Detect which cell encompasses the target text, then output its (x, y) center coordinate. 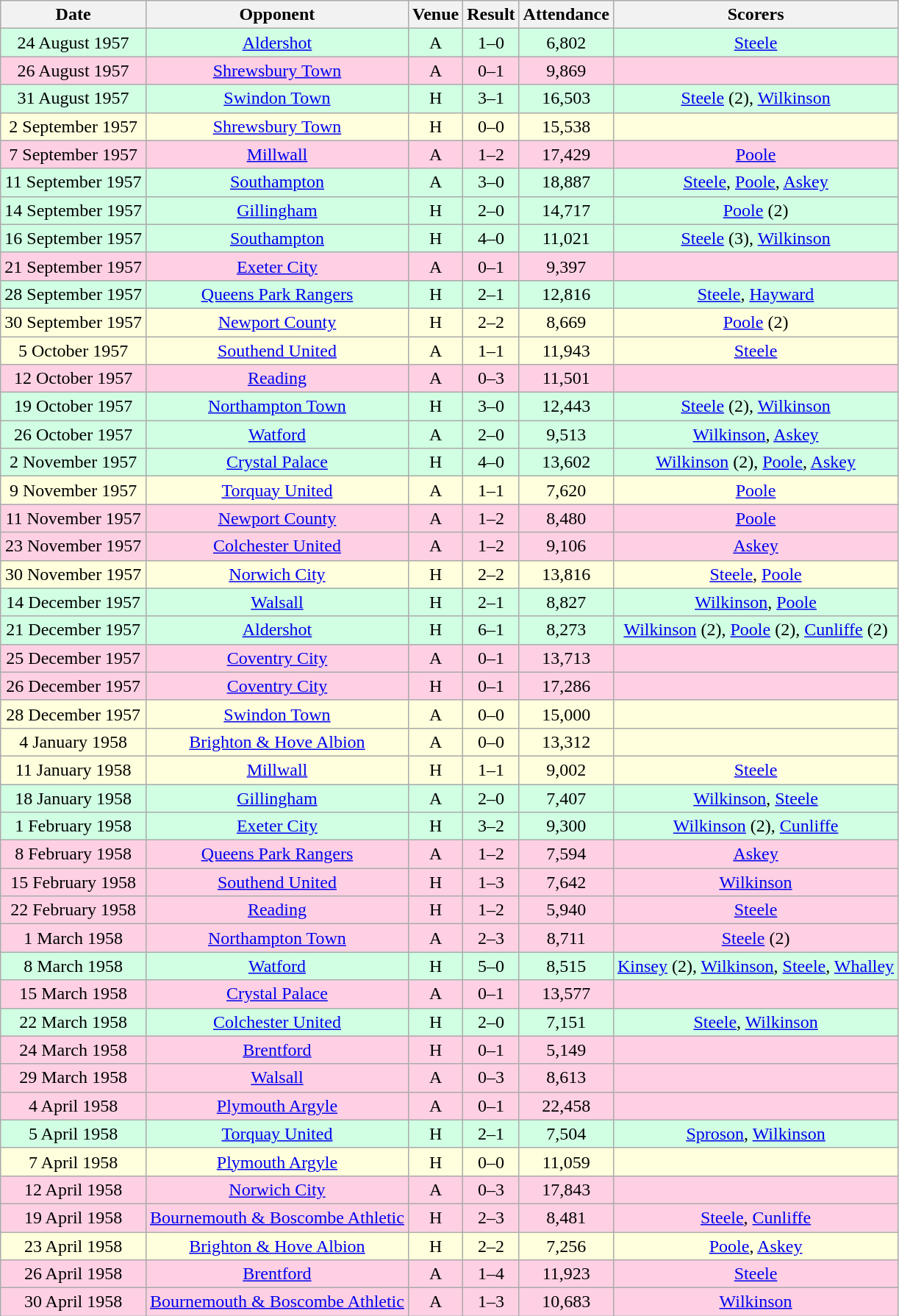
17,429 (566, 154)
22,458 (566, 1106)
18,887 (566, 182)
5 October 1957 (74, 351)
9,869 (566, 71)
28 December 1957 (74, 714)
8,515 (566, 966)
25 December 1957 (74, 658)
6,802 (566, 43)
Steele, Cunliffe (756, 1217)
28 September 1957 (74, 294)
11 November 1957 (74, 518)
13,577 (566, 994)
30 September 1957 (74, 322)
24 March 1958 (74, 1050)
8,273 (566, 630)
11,059 (566, 1162)
19 April 1958 (74, 1217)
9,300 (566, 826)
12 October 1957 (74, 379)
26 August 1957 (74, 71)
11 January 1958 (74, 770)
Wilkinson (2), Cunliffe (756, 826)
9 November 1957 (74, 490)
13,602 (566, 462)
18 January 1958 (74, 798)
Steele (2) (756, 938)
21 September 1957 (74, 266)
Steele, Poole (756, 574)
8 February 1958 (74, 854)
15 March 1958 (74, 994)
16,503 (566, 99)
31 August 1957 (74, 99)
8,480 (566, 518)
11 September 1957 (74, 182)
Venue (435, 15)
17,286 (566, 686)
4 April 1958 (74, 1106)
Steele, Poole, Askey (756, 182)
9,397 (566, 266)
Wilkinson, Askey (756, 435)
30 November 1957 (74, 574)
13,816 (566, 574)
10,683 (566, 1302)
Kinsey (2), Wilkinson, Steele, Whalley (756, 966)
22 February 1958 (74, 910)
23 November 1957 (74, 546)
7,256 (566, 1246)
16 September 1957 (74, 238)
Wilkinson, Steele (756, 798)
Steele (3), Wilkinson (756, 238)
Wilkinson (2), Poole, Askey (756, 462)
24 August 1957 (74, 43)
26 April 1958 (74, 1274)
22 March 1958 (74, 1022)
Opponent (276, 15)
9,513 (566, 435)
15 February 1958 (74, 882)
1 February 1958 (74, 826)
1 March 1958 (74, 938)
3–1 (491, 99)
14 December 1957 (74, 602)
8,613 (566, 1078)
Attendance (566, 15)
Wilkinson (2), Poole (2), Cunliffe (2) (756, 630)
26 October 1957 (74, 435)
21 December 1957 (74, 630)
2 November 1957 (74, 462)
8,481 (566, 1217)
1–4 (491, 1274)
7,594 (566, 854)
8,711 (566, 938)
12 April 1958 (74, 1190)
14,717 (566, 210)
17,843 (566, 1190)
5,940 (566, 910)
12,443 (566, 407)
7,151 (566, 1022)
1–0 (491, 43)
11,501 (566, 379)
8,827 (566, 602)
5–0 (491, 966)
23 April 1958 (74, 1246)
8 March 1958 (74, 966)
12,816 (566, 294)
Date (74, 15)
13,713 (566, 658)
Result (491, 15)
4 January 1958 (74, 742)
9,106 (566, 546)
7 September 1957 (74, 154)
30 April 1958 (74, 1302)
29 March 1958 (74, 1078)
7,642 (566, 882)
7,407 (566, 798)
15,000 (566, 714)
15,538 (566, 126)
3–2 (491, 826)
13,312 (566, 742)
11,943 (566, 351)
7 April 1958 (74, 1162)
Steele, Wilkinson (756, 1022)
Wilkinson, Poole (756, 602)
14 September 1957 (74, 210)
19 October 1957 (74, 407)
Sproson, Wilkinson (756, 1134)
7,620 (566, 490)
9,002 (566, 770)
Scorers (756, 15)
6–1 (491, 630)
26 December 1957 (74, 686)
11,021 (566, 238)
8,669 (566, 322)
Poole, Askey (756, 1246)
11,923 (566, 1274)
5 April 1958 (74, 1134)
7,504 (566, 1134)
2 September 1957 (74, 126)
Steele, Hayward (756, 294)
5,149 (566, 1050)
